Scan for the cell matching the given text and deliver its (X, Y) coordinate at center. 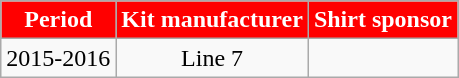
Line 7 (212, 58)
2015-2016 (58, 58)
Period (58, 20)
Kit manufacturer (212, 20)
Shirt sponsor (382, 20)
